From the cell containing the given text, extract its center point as [x, y] coordinate. 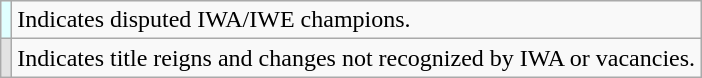
Indicates title reigns and changes not recognized by IWA or vacancies. [356, 58]
Indicates disputed IWA/IWE champions. [356, 20]
